Locate the cell with the specified text and output its [X, Y] center coordinate. 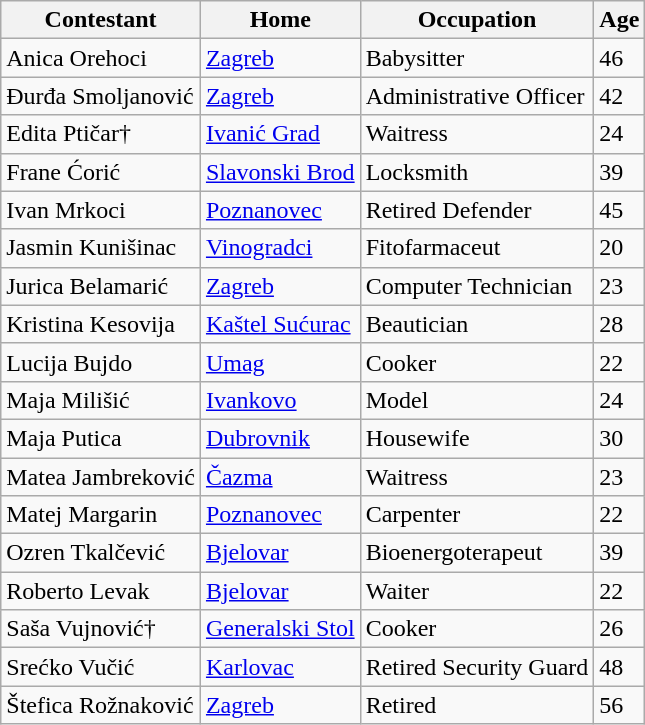
Srećko Vučić [101, 667]
Retired [477, 705]
56 [620, 705]
Locksmith [477, 172]
Slavonski Brod [280, 172]
Čazma [280, 477]
Occupation [477, 20]
42 [620, 96]
Vinogradci [280, 248]
Beautician [477, 324]
26 [620, 629]
Kristina Kesovija [101, 324]
Administrative Officer [477, 96]
Kaštel Sućurac [280, 324]
Jurica Belamarić [101, 286]
Jasmin Kunišinac [101, 248]
Bioenergoterapeut [477, 553]
Edita Ptičar† [101, 134]
Retired Defender [477, 210]
Model [477, 400]
Dubrovnik [280, 438]
Karlovac [280, 667]
20 [620, 248]
Matej Margarin [101, 515]
Maja Putica [101, 438]
28 [620, 324]
Matea Jambreković [101, 477]
Generalski Stol [280, 629]
Ivanić Grad [280, 134]
Ozren Tkalčević [101, 553]
Ivankovo [280, 400]
Frane Ćorić [101, 172]
Roberto Levak [101, 591]
Housewife [477, 438]
30 [620, 438]
Waiter [477, 591]
Umag [280, 362]
Anica Orehoci [101, 58]
46 [620, 58]
Age [620, 20]
Computer Technician [477, 286]
Contestant [101, 20]
Babysitter [477, 58]
Retired Security Guard [477, 667]
Maja Milišić [101, 400]
Carpenter [477, 515]
Ivan Mrkoci [101, 210]
48 [620, 667]
Fitofarmaceut [477, 248]
Saša Vujnović† [101, 629]
Home [280, 20]
Štefica Rožnaković [101, 705]
45 [620, 210]
Đurđa Smoljanović [101, 96]
Lucija Bujdo [101, 362]
